Identify which cell holds the provided text, then report its (X, Y) central coordinate. 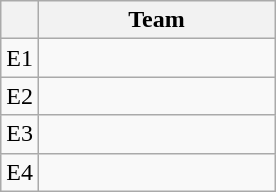
E2 (20, 96)
Team (156, 20)
E3 (20, 134)
E1 (20, 58)
E4 (20, 172)
